Output the [X, Y] coordinate of the center of the cell containing the given text.  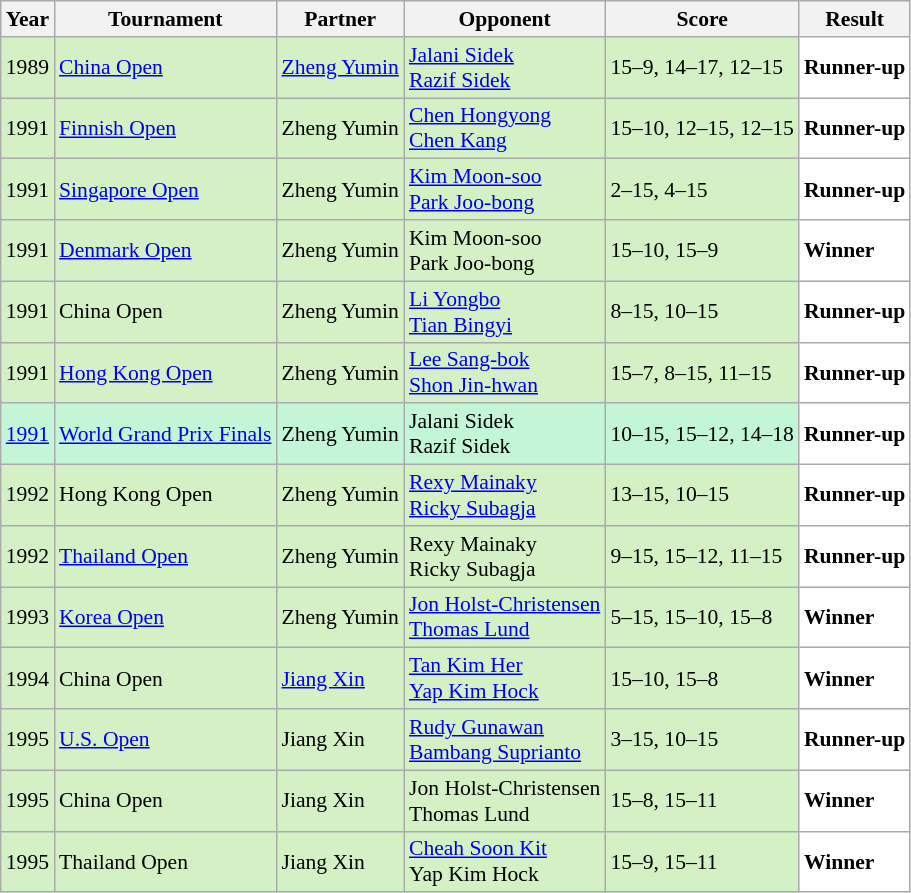
Chen Hongyong Chen Kang [504, 128]
15–10, 12–15, 12–15 [702, 128]
Year [28, 19]
8–15, 10–15 [702, 312]
15–7, 8–15, 11–15 [702, 372]
1989 [28, 68]
1994 [28, 678]
Finnish Open [165, 128]
15–9, 15–11 [702, 862]
15–9, 14–17, 12–15 [702, 68]
Tournament [165, 19]
Denmark Open [165, 250]
2–15, 4–15 [702, 190]
U.S. Open [165, 740]
Result [854, 19]
9–15, 15–12, 11–15 [702, 556]
Lee Sang-bok Shon Jin-hwan [504, 372]
Singapore Open [165, 190]
10–15, 15–12, 14–18 [702, 434]
Score [702, 19]
5–15, 15–10, 15–8 [702, 618]
World Grand Prix Finals [165, 434]
Cheah Soon Kit Yap Kim Hock [504, 862]
15–8, 15–11 [702, 800]
Korea Open [165, 618]
15–10, 15–9 [702, 250]
13–15, 10–15 [702, 496]
Tan Kim Her Yap Kim Hock [504, 678]
Rudy Gunawan Bambang Suprianto [504, 740]
15–10, 15–8 [702, 678]
1993 [28, 618]
Partner [340, 19]
Li Yongbo Tian Bingyi [504, 312]
Opponent [504, 19]
3–15, 10–15 [702, 740]
